Pinpoint the cell where the given text exists, returning its (X, Y) midpoint coordinate. 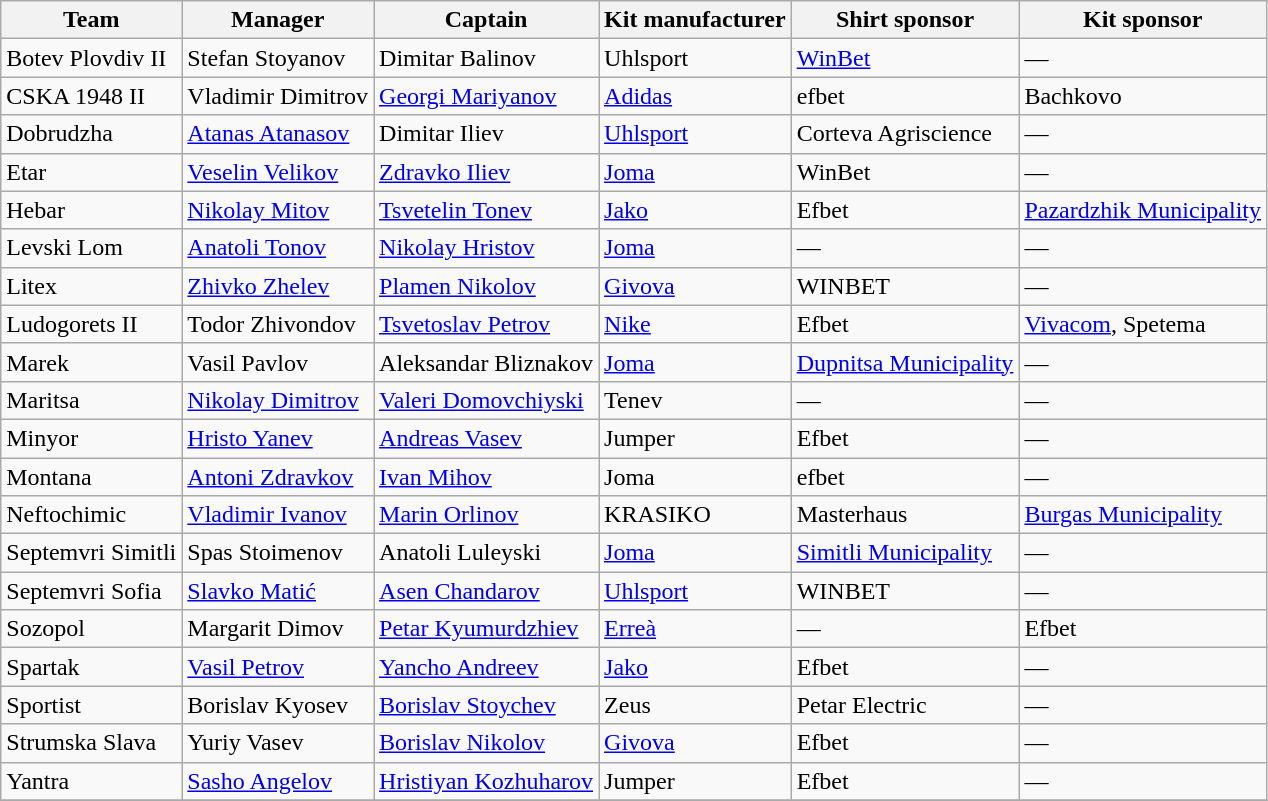
Septemvri Sofia (92, 591)
Dupnitsa Municipality (905, 362)
Hebar (92, 210)
Antoni Zdravkov (278, 477)
Tenev (696, 400)
Valeri Domovchiyski (486, 400)
Anatoli Tonov (278, 248)
Sоzopol (92, 629)
Vladimir Dimitrov (278, 96)
Vladimir Ivanov (278, 515)
Petar Kyumurdzhiev (486, 629)
Nike (696, 324)
CSKA 1948 II (92, 96)
Yuriy Vasev (278, 743)
Atanas Atanasov (278, 134)
Nikolay Dimitrov (278, 400)
Kit sponsor (1143, 20)
Dobrudzha (92, 134)
Borislav Kyosev (278, 705)
KRASIKO (696, 515)
Aleksandar Bliznakov (486, 362)
Asen Chandarov (486, 591)
Etar (92, 172)
Nikolay Hristov (486, 248)
Plamen Nikolov (486, 286)
Georgi Mariyanov (486, 96)
Masterhaus (905, 515)
Spartak (92, 667)
Andreas Vasev (486, 438)
Vasil Pavlov (278, 362)
Neftochimic (92, 515)
Ivan Mihov (486, 477)
Spas Stoimenov (278, 553)
Ludogorets II (92, 324)
Shirt sponsor (905, 20)
Vivacom, Spetema (1143, 324)
Hristo Yanev (278, 438)
Margarit Dimov (278, 629)
Zeus (696, 705)
Manager (278, 20)
Vasil Petrov (278, 667)
Maritsa (92, 400)
Todor Zhivondov (278, 324)
Yancho Andreev (486, 667)
Team (92, 20)
Veselin Velikov (278, 172)
Borislav Nikolov (486, 743)
Stefan Stoyanov (278, 58)
Septemvri Simitli (92, 553)
Montana (92, 477)
Zdravko Iliev (486, 172)
Adidas (696, 96)
Nikolay Mitov (278, 210)
Minyor (92, 438)
Litex (92, 286)
Dimitar Iliev (486, 134)
Kit manufacturer (696, 20)
Dimitar Balinov (486, 58)
Simitli Municipality (905, 553)
Sportist (92, 705)
Petar Electric (905, 705)
Anatoli Luleyski (486, 553)
Pazardzhik Municipality (1143, 210)
Marin Orlinov (486, 515)
Burgas Municipality (1143, 515)
Erreà (696, 629)
Corteva Agriscience (905, 134)
Hristiyan Kozhuharov (486, 781)
Levski Lom (92, 248)
Zhivko Zhelev (278, 286)
Captain (486, 20)
Borislav Stoychev (486, 705)
Strumska Slava (92, 743)
Sasho Angelov (278, 781)
Tsvetoslav Petrov (486, 324)
Marek (92, 362)
Tsvetelin Tonev (486, 210)
Slavko Matić (278, 591)
Bachkovo (1143, 96)
Botev Plovdiv II (92, 58)
Yantra (92, 781)
